From the cell containing the given text, extract its center point as [X, Y] coordinate. 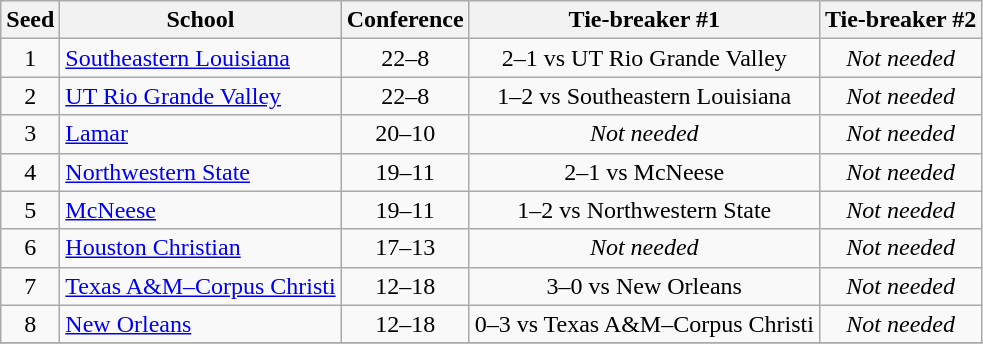
Lamar [200, 134]
McNeese [200, 210]
7 [30, 286]
School [200, 20]
1 [30, 58]
2–1 vs UT Rio Grande Valley [644, 58]
3–0 vs New Orleans [644, 286]
3 [30, 134]
1–2 vs Northwestern State [644, 210]
Tie-breaker #1 [644, 20]
Seed [30, 20]
17–13 [405, 248]
20–10 [405, 134]
UT Rio Grande Valley [200, 96]
Southeastern Louisiana [200, 58]
Houston Christian [200, 248]
Texas A&M–Corpus Christi [200, 286]
4 [30, 172]
0–3 vs Texas A&M–Corpus Christi [644, 324]
Conference [405, 20]
5 [30, 210]
2–1 vs McNeese [644, 172]
8 [30, 324]
New Orleans [200, 324]
Northwestern State [200, 172]
6 [30, 248]
1–2 vs Southeastern Louisiana [644, 96]
2 [30, 96]
Tie-breaker #2 [900, 20]
